Pinpoint the cell where the given text exists, returning its [x, y] midpoint coordinate. 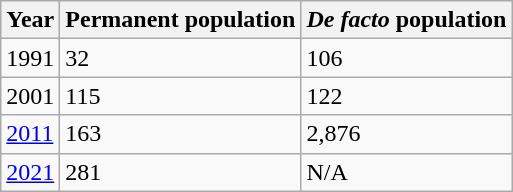
281 [180, 172]
163 [180, 134]
2021 [30, 172]
Year [30, 20]
De facto population [406, 20]
122 [406, 96]
2001 [30, 96]
32 [180, 58]
N/A [406, 172]
Permanent population [180, 20]
2011 [30, 134]
2,876 [406, 134]
115 [180, 96]
1991 [30, 58]
106 [406, 58]
